Search for the cell housing the specified text and yield its (X, Y) center coordinate. 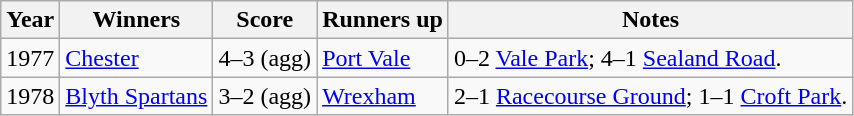
Score (265, 20)
Year (30, 20)
Blyth Spartans (136, 96)
Chester (136, 58)
Notes (650, 20)
Runners up (383, 20)
3–2 (agg) (265, 96)
Port Vale (383, 58)
4–3 (agg) (265, 58)
1977 (30, 58)
2–1 Racecourse Ground; 1–1 Croft Park. (650, 96)
1978 (30, 96)
Winners (136, 20)
0–2 Vale Park; 4–1 Sealand Road. (650, 58)
Wrexham (383, 96)
